Capture the cell that displays the provided text and extract its [x, y] central coordinate. 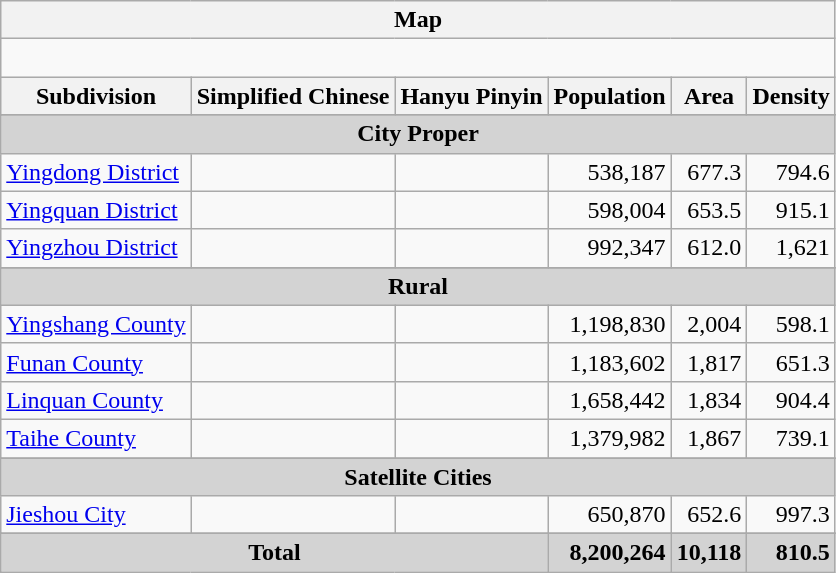
Map [418, 20]
Area [709, 96]
Total [274, 553]
650,870 [610, 515]
612.0 [709, 248]
Subdivision [96, 96]
1,817 [709, 362]
Funan County [96, 362]
904.4 [791, 400]
1,658,442 [610, 400]
810.5 [791, 553]
Taihe County [96, 438]
Yingzhou District [96, 248]
598,004 [610, 210]
Yingquan District [96, 210]
8,200,264 [610, 553]
Satellite Cities [418, 477]
794.6 [791, 172]
2,004 [709, 324]
1,834 [709, 400]
739.1 [791, 438]
Jieshou City [96, 515]
538,187 [610, 172]
992,347 [610, 248]
915.1 [791, 210]
997.3 [791, 515]
Yingdong District [96, 172]
653.5 [709, 210]
1,198,830 [610, 324]
Linquan County [96, 400]
652.6 [709, 515]
Rural [418, 286]
1,867 [709, 438]
Simplified Chinese [293, 96]
Population [610, 96]
Hanyu Pinyin [472, 96]
Yingshang County [96, 324]
1,621 [791, 248]
10,118 [709, 553]
1,379,982 [610, 438]
598.1 [791, 324]
1,183,602 [610, 362]
Density [791, 96]
651.3 [791, 362]
677.3 [709, 172]
City Proper [418, 134]
